Detect which cell encompasses the target text, then output its [X, Y] center coordinate. 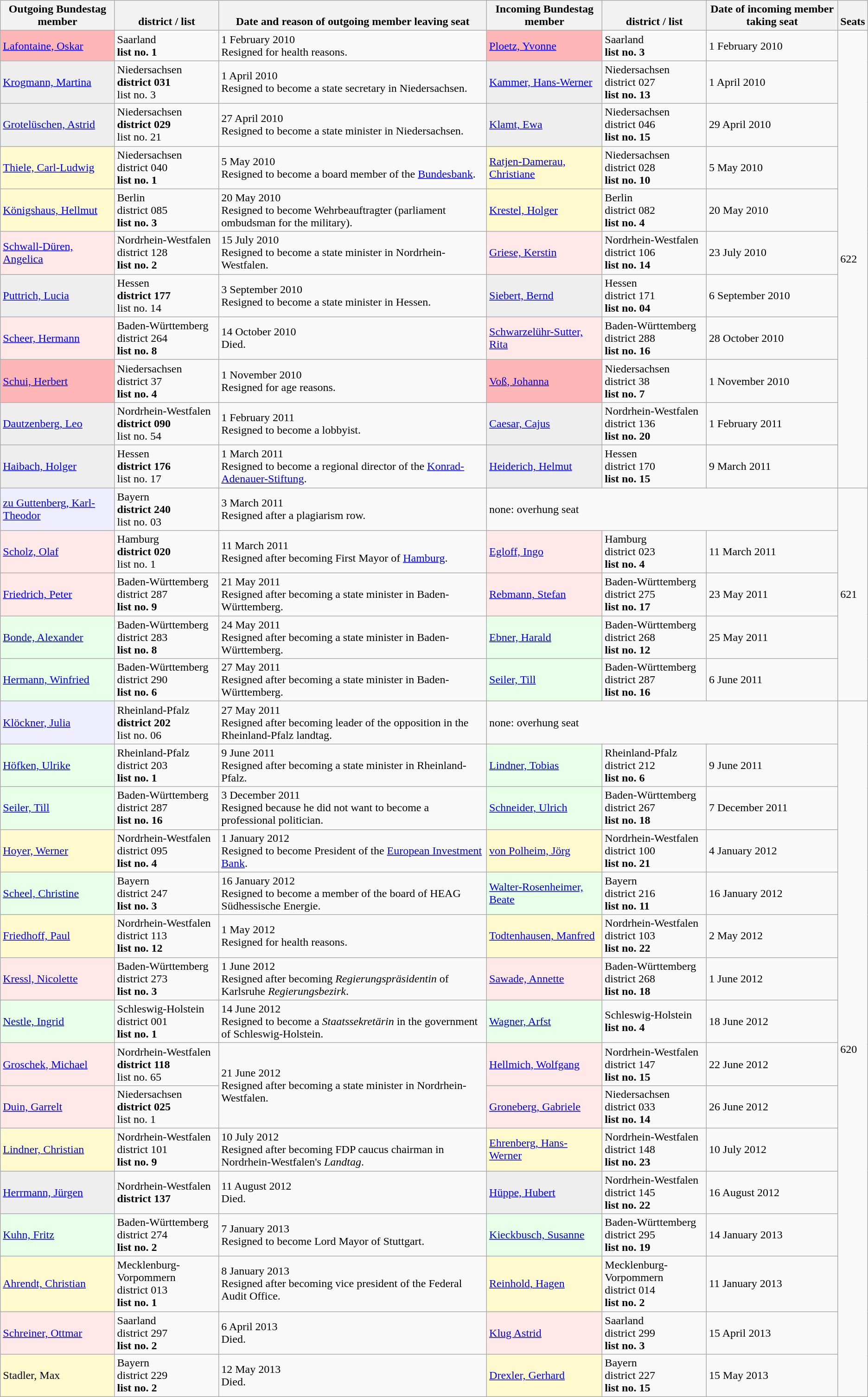
Grotelüschen, Astrid [57, 125]
10 July 2012 [772, 1149]
Voß, Johanna [544, 381]
20 May 2010 [772, 210]
Date of incoming member taking seat [772, 16]
28 October 2010 [772, 338]
Bayerndistrict 240list no. 03 [167, 509]
Baden-Württembergdistrict 275list no. 17 [655, 595]
Todtenhausen, Manfred [544, 936]
Nordrhein-Westfalendistrict 128list no. 2 [167, 253]
9 June 2011Resigned after becoming a state minister in Rheinland-Pfalz. [353, 765]
15 April 2013 [772, 1333]
1 November 2010 [772, 381]
10 July 2012Resigned after becoming FDP caucus chairman in Nordrhein-Westfalen's Landtag. [353, 1149]
Schreiner, Ottmar [57, 1333]
1 January 2012Resigned to become President of the European Investment Bank. [353, 851]
15 May 2013 [772, 1376]
Rheinland-Pfalzdistrict 202list no. 06 [167, 723]
Caesar, Cajus [544, 423]
Hermann, Winfried [57, 680]
Hessendistrict 176list no. 17 [167, 466]
Saarlanddistrict 297list no. 2 [167, 1333]
3 March 2011Resigned after a plagiarism row. [353, 509]
Nordrhein-Westfalendistrict 147list no. 15 [655, 1064]
Bayerndistrict 229list no. 2 [167, 1376]
11 March 2011 [772, 552]
14 January 2013 [772, 1235]
Niedersachsendistrict 025list no. 1 [167, 1107]
Baden-Württembergdistrict 288list no. 16 [655, 338]
14 June 2012Resigned to become a Staatssekretärin in the government of Schleswig-Holstein. [353, 1021]
26 June 2012 [772, 1107]
Baden-Württembergdistrict 295list no. 19 [655, 1235]
Königshaus, Hellmut [57, 210]
Hamburgdistrict 023list no. 4 [655, 552]
Klug Astrid [544, 1333]
Klamt, Ewa [544, 125]
Incoming Bundestag member [544, 16]
Ploetz, Yvonne [544, 45]
21 May 2011Resigned after becoming a state minister in Baden-Württemberg. [353, 595]
Nordrhein-Westfalendistrict 148list no. 23 [655, 1149]
25 May 2011 [772, 637]
3 December 2011Resigned because he did not want to become a professional politician. [353, 808]
Nordrhein-Westfalendistrict 101list no. 9 [167, 1149]
Niedersachsendistrict 046list no. 15 [655, 125]
Niedersachsendistrict 033list no. 14 [655, 1107]
Date and reason of outgoing member leaving seat [353, 16]
Herrmann, Jürgen [57, 1192]
Kieckbusch, Susanne [544, 1235]
Niedersachsendistrict 027list no. 13 [655, 82]
Klöckner, Julia [57, 723]
4 January 2012 [772, 851]
Griese, Kerstin [544, 253]
Lindner, Tobias [544, 765]
zu Guttenberg, Karl-Theodor [57, 509]
621 [853, 595]
Drexler, Gerhard [544, 1376]
Nordrhein-Westfalendistrict 113list no. 12 [167, 936]
Berlindistrict 082list no. 4 [655, 210]
Haibach, Holger [57, 466]
Baden-Württembergdistrict 273list no. 3 [167, 979]
Niedersachsendistrict 028list no. 10 [655, 167]
Kuhn, Fritz [57, 1235]
Hamburgdistrict 020list no. 1 [167, 552]
7 December 2011 [772, 808]
Baden-Württembergdistrict 267list no. 18 [655, 808]
Scheel, Christine [57, 893]
24 May 2011Resigned after becoming a state minister in Baden-Württemberg. [353, 637]
Bayerndistrict 216list no. 11 [655, 893]
6 April 2013Died. [353, 1333]
Bayerndistrict 227list no. 15 [655, 1376]
6 September 2010 [772, 295]
Mecklenburg-Vorpommerndistrict 014list no. 2 [655, 1284]
12 May 2013Died. [353, 1376]
2 May 2012 [772, 936]
Siebert, Bernd [544, 295]
1 February 2011 [772, 423]
Kressl, Nicolette [57, 979]
Lafontaine, Oskar [57, 45]
Höfken, Ulrike [57, 765]
21 June 2012Resigned after becoming a state minister in Nordrhein-Westfalen. [353, 1085]
Krestel, Holger [544, 210]
Hellmich, Wolfgang [544, 1064]
Berlindistrict 085list no. 3 [167, 210]
Nordrhein-Westfalendistrict 137 [167, 1192]
Baden-Württembergdistrict 283list no. 8 [167, 637]
Ehrenberg, Hans-Werner [544, 1149]
622 [853, 259]
620 [853, 1049]
Lindner, Christian [57, 1149]
Walter-Rosenheimer, Beate [544, 893]
27 May 2011Resigned after becoming a state minister in Baden-Württemberg. [353, 680]
Hessendistrict 171list no. 04 [655, 295]
Ebner, Harald [544, 637]
Nordrhein-Westfalendistrict 103list no. 22 [655, 936]
3 September 2010Resigned to become a state minister in Hessen. [353, 295]
Sawade, Annette [544, 979]
Nordrhein-Westfalendistrict 090list no. 54 [167, 423]
Niedersachsendistrict 031list no. 3 [167, 82]
Scholz, Olaf [57, 552]
Friedhoff, Paul [57, 936]
1 April 2010 [772, 82]
11 March 2011Resigned after becoming First Mayor of Hamburg. [353, 552]
23 July 2010 [772, 253]
Ratjen-Damerau, Christiane [544, 167]
8 January 2013Resigned after becoming vice president of the Federal Audit Office. [353, 1284]
Nordrhein-Westfalendistrict 118list no. 65 [167, 1064]
Reinhold, Hagen [544, 1284]
Scheer, Hermann [57, 338]
16 January 2012Resigned to become a member of the board of HEAG Südhessische Energie. [353, 893]
5 May 2010Resigned to become a board member of the Bundesbank. [353, 167]
Heiderich, Helmut [544, 466]
Baden-Württembergdistrict 268list no. 18 [655, 979]
14 October 2010Died. [353, 338]
Baden-Württembergdistrict 287list no. 9 [167, 595]
1 November 2010Resigned for age reasons. [353, 381]
Outgoing Bundestag member [57, 16]
9 March 2011 [772, 466]
Schwarzelühr-Sutter, Rita [544, 338]
Hessendistrict 177list no. 14 [167, 295]
11 January 2013 [772, 1284]
Nordrhein-Westfalendistrict 095list no. 4 [167, 851]
Ahrendt, Christian [57, 1284]
Wagner, Arfst [544, 1021]
Schleswig-Holsteindistrict 001list no. 1 [167, 1021]
Groschek, Michael [57, 1064]
Niedersachsendistrict 040list no. 1 [167, 167]
Niedersachsendistrict 37list no. 4 [167, 381]
Schneider, Ulrich [544, 808]
Thiele, Carl-Ludwig [57, 167]
1 June 2012 [772, 979]
Schwall-Düren, Angelica [57, 253]
Nordrhein-Westfalendistrict 106list no. 14 [655, 253]
Bayerndistrict 247list no. 3 [167, 893]
Krogmann, Martina [57, 82]
Mecklenburg-Vorpommerndistrict 013list no. 1 [167, 1284]
Groneberg, Gabriele [544, 1107]
Hessendistrict 170list no. 15 [655, 466]
5 May 2010 [772, 167]
Niedersachsendistrict 029list no. 21 [167, 125]
Bonde, Alexander [57, 637]
Schleswig-Holsteinlist no. 4 [655, 1021]
Niedersachsendistrict 38list no. 7 [655, 381]
Baden-Württembergdistrict 290list no. 6 [167, 680]
Dautzenberg, Leo [57, 423]
27 April 2010Resigned to become a state minister in Niedersachsen. [353, 125]
1 February 2011Resigned to become a lobbyist. [353, 423]
1 February 2010Resigned for health reasons. [353, 45]
Seats [853, 16]
9 June 2011 [772, 765]
Baden-Württembergdistrict 268list no. 12 [655, 637]
23 May 2011 [772, 595]
1 April 2010Resigned to become a state secretary in Niedersachsen. [353, 82]
1 June 2012Resigned after becoming Regierungspräsidentin of Karlsruhe Regierungsbezirk. [353, 979]
Baden-Württembergdistrict 264list no. 8 [167, 338]
Stadler, Max [57, 1376]
22 June 2012 [772, 1064]
Rheinland-Pfalzdistrict 203list no. 1 [167, 765]
Duin, Garrelt [57, 1107]
Hoyer, Werner [57, 851]
Kammer, Hans-Werner [544, 82]
Nordrhein-Westfalendistrict 145list no. 22 [655, 1192]
Baden-Württembergdistrict 274list no. 2 [167, 1235]
16 January 2012 [772, 893]
16 August 2012 [772, 1192]
Hüppe, Hubert [544, 1192]
15 July 2010Resigned to become a state minister in Nordrhein-Westfalen. [353, 253]
29 April 2010 [772, 125]
Nestle, Ingrid [57, 1021]
Saarlanddistrict 299list no. 3 [655, 1333]
18 June 2012 [772, 1021]
7 January 2013Resigned to become Lord Mayor of Stuttgart. [353, 1235]
20 May 2010Resigned to become Wehrbeauftragter (parliament ombudsman for the military). [353, 210]
Nordrhein-Westfalendistrict 136list no. 20 [655, 423]
Nordrhein-Westfalendistrict 100list no. 21 [655, 851]
1 February 2010 [772, 45]
Rheinland-Pfalzdistrict 212list no. 6 [655, 765]
27 May 2011Resigned after becoming leader of the opposition in the Rheinland-Pfalz landtag. [353, 723]
1 March 2011Resigned to become a regional director of the Konrad-Adenauer-Stiftung. [353, 466]
von Polheim, Jörg [544, 851]
Saarlandlist no. 1 [167, 45]
Schui, Herbert [57, 381]
Rebmann, Stefan [544, 595]
1 May 2012Resigned for health reasons. [353, 936]
6 June 2011 [772, 680]
Egloff, Ingo [544, 552]
Friedrich, Peter [57, 595]
Puttrich, Lucia [57, 295]
11 August 2012Died. [353, 1192]
Saarlandlist no. 3 [655, 45]
